Find where the given text appears and provide that cell's center as [X, Y] coordinate. 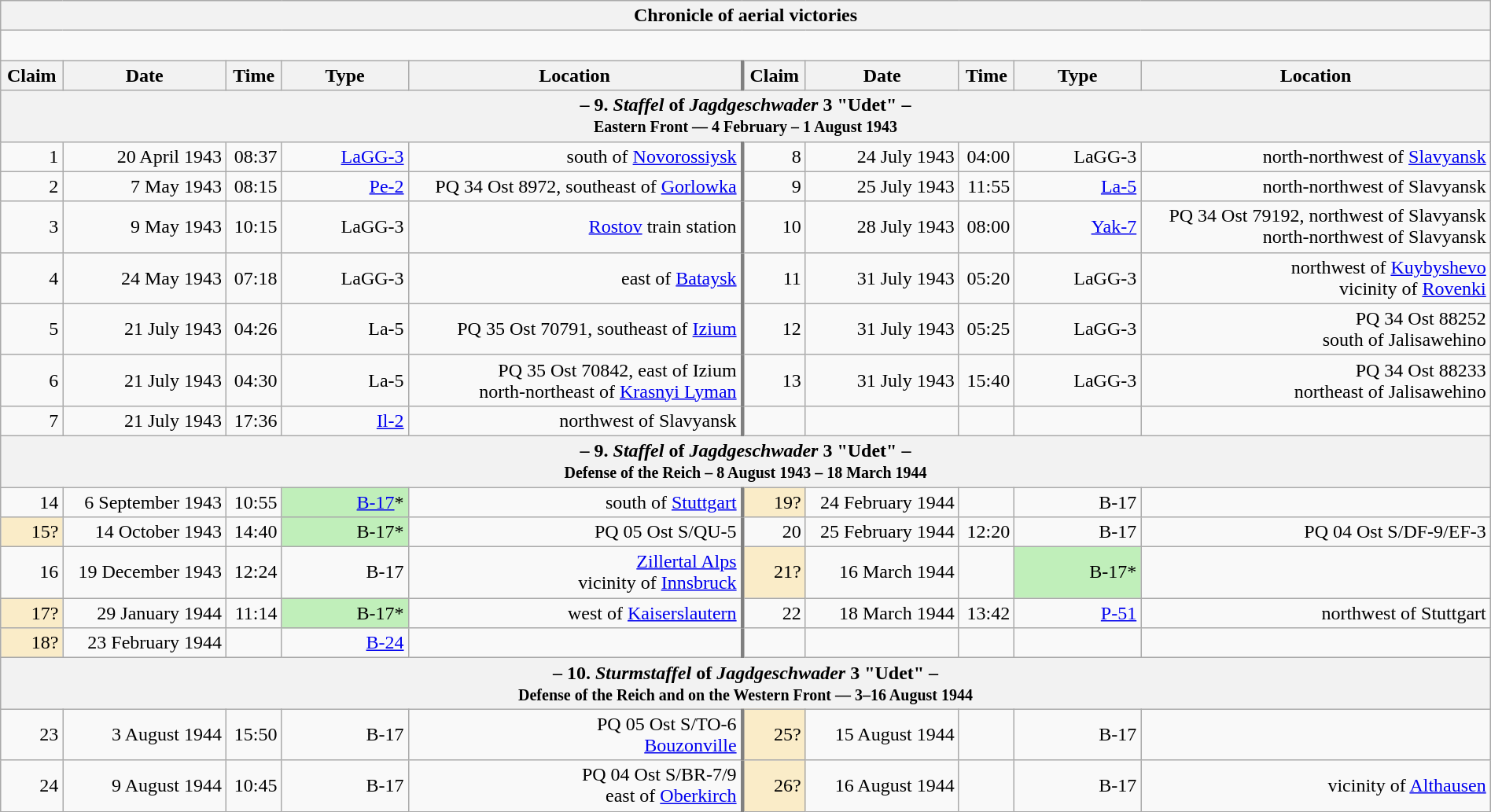
PQ 04 Ost S/BR-7/9east of Oberkirch [576, 786]
24 May 1943 [145, 278]
Il-2 [344, 421]
northwest of Stuttgart [1316, 613]
25 February 1944 [882, 532]
19 December 1943 [145, 572]
PQ 05 Ost S/QU-5 [576, 532]
9 August 1944 [145, 786]
24 [31, 786]
6 September 1943 [145, 502]
Pe-2 [344, 186]
26? [774, 786]
– 9. Staffel of Jagdgeschwader 3 "Udet" –Eastern Front — 4 February – 1 August 1943 [745, 116]
07:18 [254, 278]
– 9. Staffel of Jagdgeschwader 3 "Udet" –Defense of the Reich – 8 August 1943 – 18 March 1944 [745, 461]
PQ 34 Ost 8972, southeast of Gorlowka [576, 186]
3 [31, 226]
10 [774, 226]
9 [774, 186]
12 [774, 329]
PQ 04 Ost S/DF-9/EF-3 [1316, 532]
11:14 [254, 613]
25 July 1943 [882, 186]
17? [31, 613]
5 [31, 329]
04:26 [254, 329]
21? [774, 572]
northwest of Slavyansk [576, 421]
Yak-7 [1077, 226]
13 [774, 380]
PQ 34 Ost 88233 northeast of Jalisawehino [1316, 380]
PQ 35 Ost 70842, east of Izium north-northeast of Krasnyi Lyman [576, 380]
11:55 [986, 186]
17:36 [254, 421]
13:42 [986, 613]
7 May 1943 [145, 186]
04:30 [254, 380]
29 January 1944 [145, 613]
05:25 [986, 329]
22 [774, 613]
Zillertal Alpsvicinity of Innsbruck [576, 572]
04:00 [986, 156]
– 10. Sturmstaffel of Jagdgeschwader 3 "Udet" –Defense of the Reich and on the Western Front — 3–16 August 1944 [745, 684]
northwest of Kuybyshevovicinity of Rovenki [1316, 278]
15? [31, 532]
PQ 05 Ost S/TO-6Bouzonville [576, 734]
12:20 [986, 532]
8 [774, 156]
08:00 [986, 226]
2 [31, 186]
12:24 [254, 572]
14:40 [254, 532]
east of Bataysk [576, 278]
PQ 34 Ost 88252 south of Jalisawehino [1316, 329]
08:15 [254, 186]
B-24 [344, 643]
9 May 1943 [145, 226]
15 August 1944 [882, 734]
05:20 [986, 278]
16 [31, 572]
P-51 [1077, 613]
Rostov train station [576, 226]
PQ 34 Ost 79192, northwest of Slavyansk north-northwest of Slavyansk [1316, 226]
7 [31, 421]
10:55 [254, 502]
18? [31, 643]
6 [31, 380]
10:15 [254, 226]
08:37 [254, 156]
Chronicle of aerial victories [745, 16]
south of Novorossiysk [576, 156]
16 March 1944 [882, 572]
14 [31, 502]
18 March 1944 [882, 613]
west of Kaiserslautern [576, 613]
15:40 [986, 380]
vicinity of Althausen [1316, 786]
20 April 1943 [145, 156]
16 August 1944 [882, 786]
1 [31, 156]
3 August 1944 [145, 734]
14 October 1943 [145, 532]
10:45 [254, 786]
25? [774, 734]
28 July 1943 [882, 226]
PQ 35 Ost 70791, southeast of Izium [576, 329]
20 [774, 532]
4 [31, 278]
23 [31, 734]
19? [774, 502]
24 February 1944 [882, 502]
15:50 [254, 734]
11 [774, 278]
23 February 1944 [145, 643]
24 July 1943 [882, 156]
south of Stuttgart [576, 502]
